Pinpoint the cell where the given text exists, returning its (x, y) midpoint coordinate. 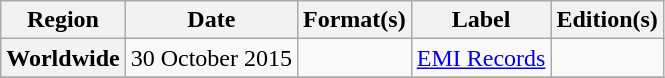
Edition(s) (607, 20)
EMI Records (481, 58)
Date (211, 20)
Format(s) (355, 20)
30 October 2015 (211, 58)
Region (63, 20)
Worldwide (63, 58)
Label (481, 20)
